Identify which cell holds the provided text, then report its [X, Y] central coordinate. 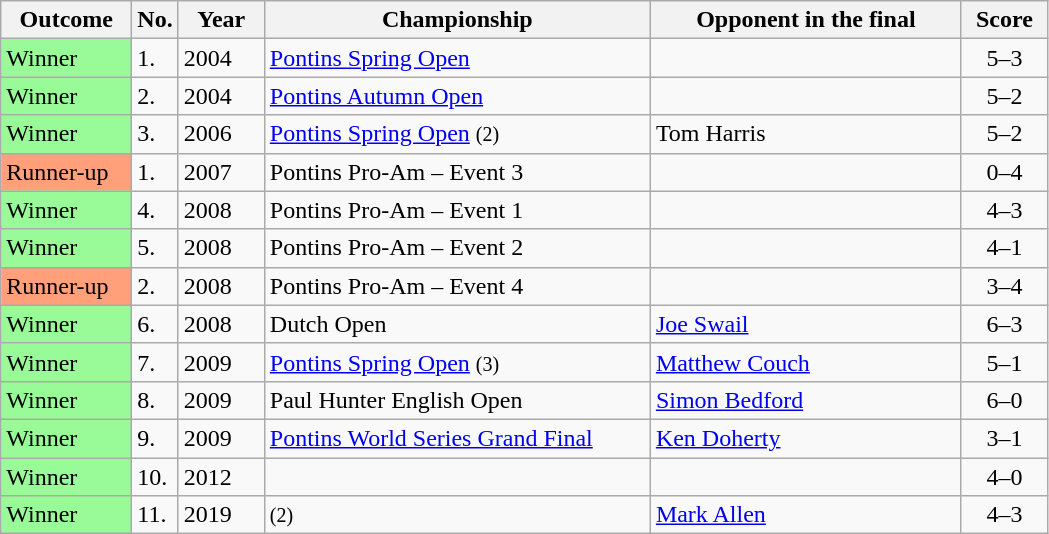
4–1 [1004, 248]
(2) [457, 515]
5–1 [1004, 362]
2012 [221, 477]
5. [155, 248]
Pontins Spring Open (3) [457, 362]
6. [155, 324]
Score [1004, 20]
Matthew Couch [806, 362]
Outcome [66, 20]
3–1 [1004, 438]
Pontins Spring Open (2) [457, 134]
Pontins Pro-Am – Event 1 [457, 210]
3. [155, 134]
2007 [221, 172]
Pontins Spring Open [457, 58]
9. [155, 438]
2019 [221, 515]
Paul Hunter English Open [457, 400]
Simon Bedford [806, 400]
2006 [221, 134]
5–3 [1004, 58]
Championship [457, 20]
7. [155, 362]
Pontins Pro-Am – Event 2 [457, 248]
Year [221, 20]
Joe Swail [806, 324]
10. [155, 477]
Ken Doherty [806, 438]
Pontins Pro-Am – Event 3 [457, 172]
Mark Allen [806, 515]
Pontins World Series Grand Final [457, 438]
4. [155, 210]
Pontins Pro-Am – Event 4 [457, 286]
3–4 [1004, 286]
Dutch Open [457, 324]
No. [155, 20]
6–3 [1004, 324]
11. [155, 515]
4–0 [1004, 477]
6–0 [1004, 400]
8. [155, 400]
Tom Harris [806, 134]
Pontins Autumn Open [457, 96]
0–4 [1004, 172]
Opponent in the final [806, 20]
